From the cell containing the given text, extract its center point as [X, Y] coordinate. 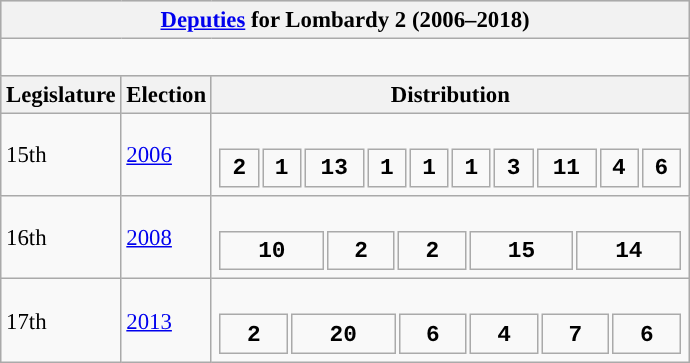
Deputies for Lombardy 2 (2006–2018) [346, 20]
15 [521, 252]
2006 [166, 156]
3 [514, 168]
11 [566, 168]
2008 [166, 238]
Election [166, 95]
2013 [166, 320]
14 [629, 252]
17th [61, 320]
10 [272, 252]
15th [61, 156]
2 1 13 1 1 1 3 11 4 6 [450, 156]
10 2 2 15 14 [450, 238]
Distribution [450, 95]
13 [334, 168]
2 20 6 4 7 6 [450, 320]
16th [61, 238]
7 [575, 334]
Legislature [61, 95]
20 [344, 334]
